Pinpoint the cell where the given text exists, returning its [x, y] midpoint coordinate. 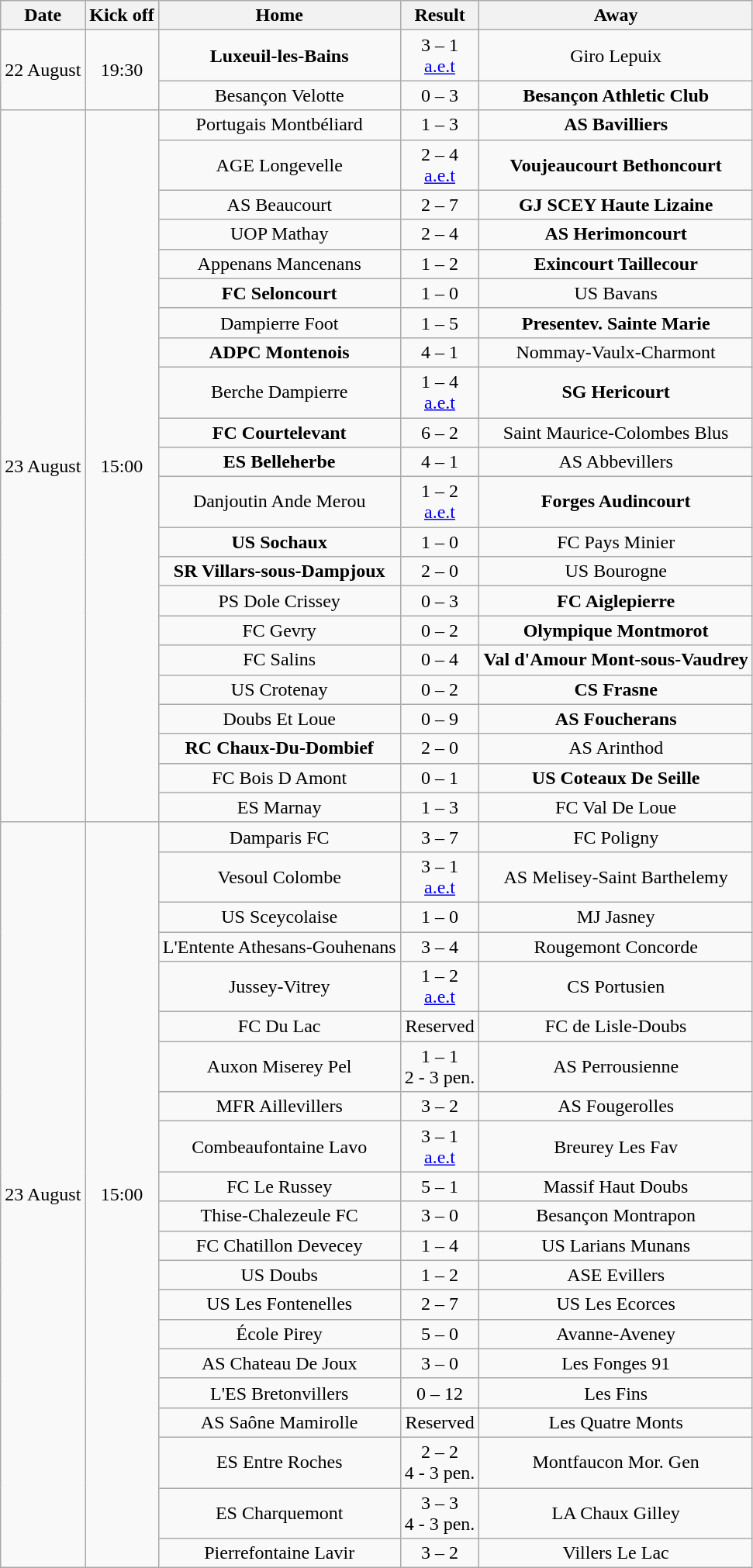
ADPC Montenois [279, 352]
Doubs Et Loue [279, 719]
Thise-Chalezeule FC [279, 1216]
0 – 12 [440, 1393]
Portugais Montbéliard [279, 125]
1 – 5 [440, 323]
FC Val De Loue [616, 807]
Les Fonges 91 [616, 1363]
SR Villars-sous-Dampjoux [279, 572]
ES Entre Roches [279, 1463]
2 – 4 [440, 234]
AS Bavilliers [616, 125]
SG Hericourt [616, 392]
Massif Haut Doubs [616, 1186]
Danjoutin Ande Merou [279, 503]
FC Du Lac [279, 1027]
1 – 1 2 - 3 pen. [440, 1067]
AS Fougerolles [616, 1107]
Besançon Montrapon [616, 1216]
ES Charquemont [279, 1512]
Villers Le Lac [616, 1553]
US Bourogne [616, 572]
Dampierre Foot [279, 323]
US Larians Munans [616, 1245]
US Sceycolaise [279, 917]
ES Marnay [279, 807]
L'ES Bretonvillers [279, 1393]
FC Seloncourt [279, 293]
3 – 4 [440, 947]
US Les Fontenelles [279, 1304]
AS Arinthod [616, 748]
19:30 [122, 70]
1 – 4 [440, 1245]
AS Herimoncourt [616, 234]
FC Chatillon Devecey [279, 1245]
Away [616, 16]
0 – 1 [440, 778]
Combeaufontaine Lavo [279, 1146]
CS Frasne [616, 689]
FC Pays Minier [616, 542]
FC Courtelevant [279, 432]
2 – 2 4 - 3 pen. [440, 1463]
Val d'Amour Mont-sous-Vaudrey [616, 660]
FC Le Russey [279, 1186]
US Coteaux De Seille [616, 778]
Date [43, 16]
AGE Longevelle [279, 164]
22 August [43, 70]
CS Portusien [616, 986]
Appenans Mancenans [279, 264]
Avanne-Aveney [616, 1334]
3 – 7 [440, 837]
Giro Lepuix [616, 56]
Forges Audincourt [616, 503]
Les Quatre Monts [616, 1422]
Auxon Miserey Pel [279, 1067]
AS Melisey-Saint Barthelemy [616, 876]
École Pirey [279, 1334]
US Crotenay [279, 689]
Breurey Les Fav [616, 1146]
FC Bois D Amont [279, 778]
Exincourt Taillecour [616, 264]
Vesoul Colombe [279, 876]
MJ Jasney [616, 917]
MFR Aillevillers [279, 1107]
Pierrefontaine Lavir [279, 1553]
5 – 1 [440, 1186]
Olympique Montmorot [616, 630]
Presentev. Sainte Marie [616, 323]
Besançon Velotte [279, 95]
0 – 9 [440, 719]
AS Abbevillers [616, 462]
US Les Ecorces [616, 1304]
Home [279, 16]
1 – 4 a.e.t [440, 392]
ES Belleherbe [279, 462]
0 – 4 [440, 660]
US Doubs [279, 1275]
Damparis FC [279, 837]
5 – 0 [440, 1334]
Besançon Athletic Club [616, 95]
Jussey-Vitrey [279, 986]
FC de Lisle-Doubs [616, 1027]
Luxeuil-les-Bains [279, 56]
2 – 4 a.e.t [440, 164]
FC Salins [279, 660]
LA Chaux Gilley [616, 1512]
L'Entente Athesans-Gouhenans [279, 947]
US Bavans [616, 293]
GJ SCEY Haute Lizaine [616, 205]
Rougemont Concorde [616, 947]
Voujeaucourt Bethoncourt [616, 164]
PS Dole Crissey [279, 601]
US Sochaux [279, 542]
Saint Maurice-Colombes Blus [616, 432]
AS Saône Mamirolle [279, 1422]
Kick off [122, 16]
AS Foucherans [616, 719]
FC Gevry [279, 630]
FC Aiglepierre [616, 601]
UOP Mathay [279, 234]
FC Poligny [616, 837]
ASE Evillers [616, 1275]
Nommay-Vaulx-Charmont [616, 352]
AS Beaucourt [279, 205]
Result [440, 16]
6 – 2 [440, 432]
AS Chateau De Joux [279, 1363]
Les Fins [616, 1393]
RC Chaux-Du-Dombief [279, 748]
3 – 3 4 - 3 pen. [440, 1512]
Berche Dampierre [279, 392]
Montfaucon Mor. Gen [616, 1463]
AS Perrousienne [616, 1067]
